Find where the given text appears and provide that cell's center as (x, y) coordinate. 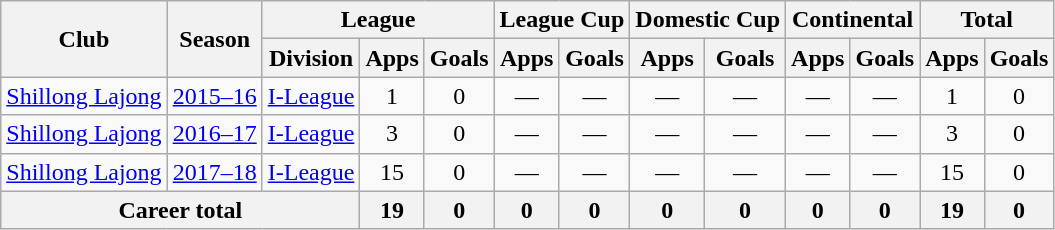
2015–16 (214, 96)
Season (214, 39)
Club (84, 39)
Continental (853, 20)
Total (987, 20)
2016–17 (214, 134)
Division (311, 58)
League (378, 20)
League Cup (562, 20)
Domestic Cup (708, 20)
2017–18 (214, 172)
Career total (180, 210)
